Return (X, Y) of the center of cell containing provided text 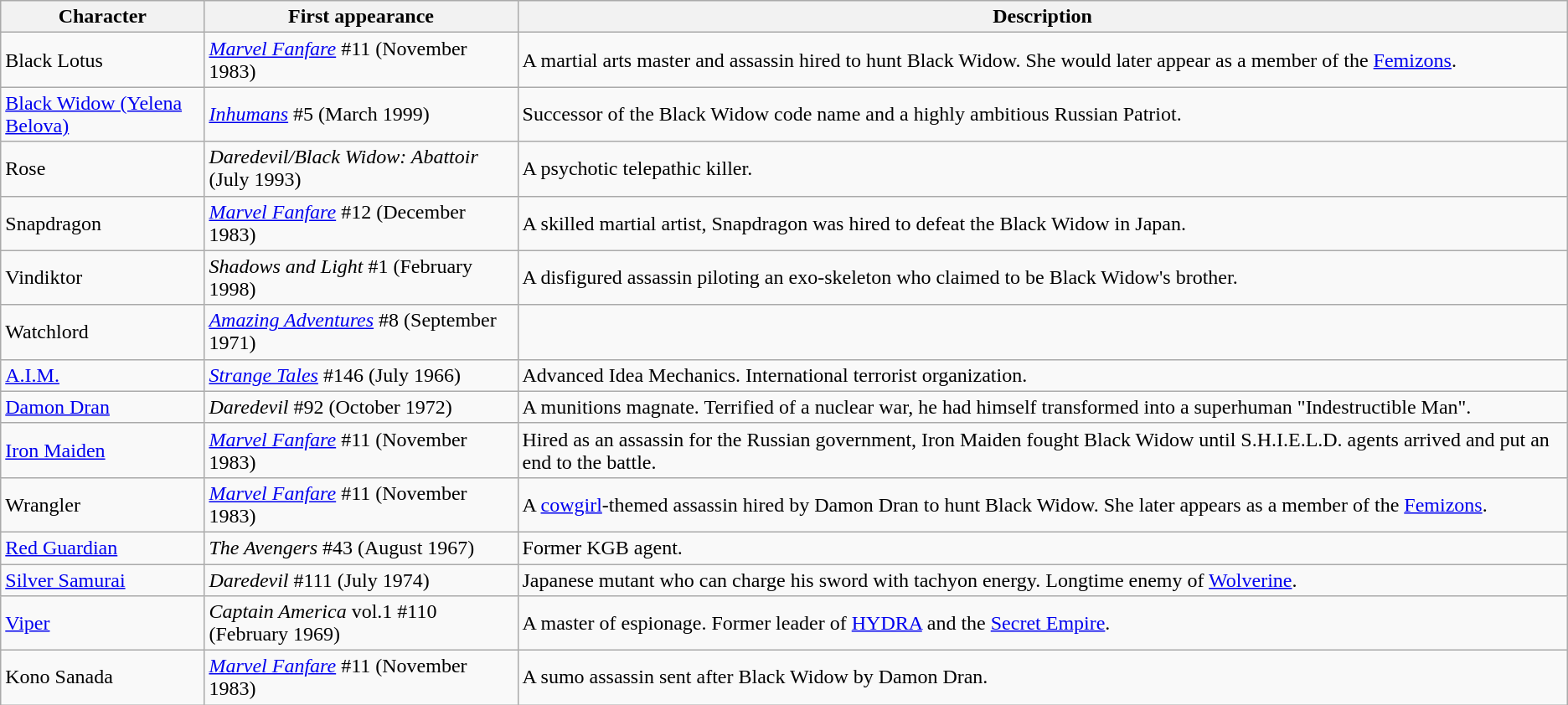
Wrangler (102, 504)
Marvel Fanfare #12 (December 1983) (361, 223)
Red Guardian (102, 548)
A sumo assassin sent after Black Widow by Damon Dran. (1042, 678)
Black Lotus (102, 60)
Successor of the Black Widow code name and a highly ambitious Russian Patriot. (1042, 114)
Japanese mutant who can charge his sword with tachyon energy. Longtime enemy of Wolverine. (1042, 580)
Strange Tales #146 (July 1966) (361, 375)
A master of espionage. Former leader of HYDRA and the Secret Empire. (1042, 623)
Advanced Idea Mechanics. International terrorist organization. (1042, 375)
Character (102, 17)
Former KGB agent. (1042, 548)
Shadows and Light #1 (February 1998) (361, 278)
Kono Sanada (102, 678)
Watchlord (102, 332)
Daredevil #111 (July 1974) (361, 580)
Snapdragon (102, 223)
Inhumans #5 (March 1999) (361, 114)
Daredevil #92 (October 1972) (361, 407)
A martial arts master and assassin hired to hunt Black Widow. She would later appear as a member of the Femizons. (1042, 60)
Viper (102, 623)
The Avengers #43 (August 1967) (361, 548)
A munitions magnate. Terrified of a nuclear war, he had himself transformed into a superhuman "Indestructible Man". (1042, 407)
A cowgirl-themed assassin hired by Damon Dran to hunt Black Widow. She later appears as a member of the Femizons. (1042, 504)
A psychotic telepathic killer. (1042, 169)
Captain America vol.1 #110 (February 1969) (361, 623)
Amazing Adventures #8 (September 1971) (361, 332)
First appearance (361, 17)
Rose (102, 169)
Description (1042, 17)
A.I.M. (102, 375)
A disfigured assassin piloting an exo-skeleton who claimed to be Black Widow's brother. (1042, 278)
Black Widow (Yelena Belova) (102, 114)
Silver Samurai (102, 580)
Iron Maiden (102, 450)
Hired as an assassin for the Russian government, Iron Maiden fought Black Widow until S.H.I.E.L.D. agents arrived and put an end to the battle. (1042, 450)
Vindiktor (102, 278)
A skilled martial artist, Snapdragon was hired to defeat the Black Widow in Japan. (1042, 223)
Daredevil/Black Widow: Abattoir (July 1993) (361, 169)
Damon Dran (102, 407)
